Determine the [x, y] coordinate at the center of the cell enclosing the given text.  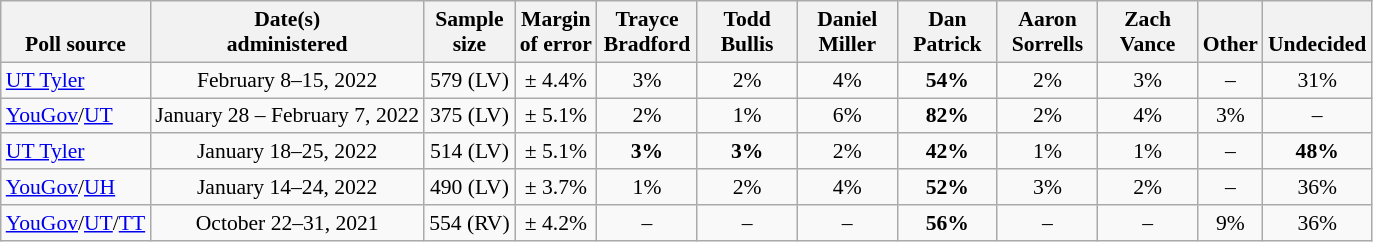
February 8–15, 2022 [287, 80]
Poll source [76, 32]
± 4.2% [556, 223]
Other [1230, 32]
± 4.4% [556, 80]
Date(s)administered [287, 32]
January 14–24, 2022 [287, 187]
375 (LV) [470, 116]
42% [947, 152]
ZachVance [1148, 32]
YouGov/UT/TT [76, 223]
82% [947, 116]
October 22–31, 2021 [287, 223]
± 3.7% [556, 187]
Undecided [1317, 32]
YouGov/UH [76, 187]
490 (LV) [470, 187]
DanPatrick [947, 32]
January 28 – February 7, 2022 [287, 116]
6% [847, 116]
Samplesize [470, 32]
DanielMiller [847, 32]
YouGov/UT [76, 116]
January 18–25, 2022 [287, 152]
48% [1317, 152]
514 (LV) [470, 152]
54% [947, 80]
554 (RV) [470, 223]
9% [1230, 223]
Marginof error [556, 32]
TrayceBradford [647, 32]
AaronSorrells [1047, 32]
52% [947, 187]
56% [947, 223]
579 (LV) [470, 80]
ToddBullis [747, 32]
31% [1317, 80]
